Search for the cell housing the specified text and yield its (X, Y) center coordinate. 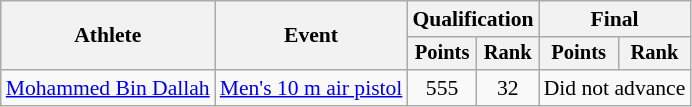
Men's 10 m air pistol (312, 88)
Mohammed Bin Dallah (108, 88)
Event (312, 36)
Qualification (472, 19)
Did not advance (615, 88)
Athlete (108, 36)
32 (508, 88)
555 (442, 88)
Final (615, 19)
